Identify which cell holds the provided text, then report its (x, y) central coordinate. 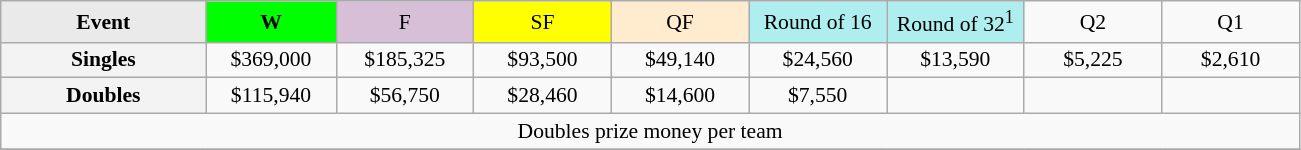
Singles (104, 60)
SF (543, 22)
Q1 (1231, 22)
$5,225 (1093, 60)
$115,940 (271, 96)
Event (104, 22)
Round of 16 (818, 22)
F (405, 22)
$14,600 (680, 96)
$2,610 (1231, 60)
$185,325 (405, 60)
$49,140 (680, 60)
QF (680, 22)
$93,500 (543, 60)
$56,750 (405, 96)
$13,590 (955, 60)
W (271, 22)
Q2 (1093, 22)
Doubles prize money per team (650, 132)
$369,000 (271, 60)
$24,560 (818, 60)
Round of 321 (955, 22)
Doubles (104, 96)
$28,460 (543, 96)
$7,550 (818, 96)
